For the text-containing cell, return its midpoint in (X, Y) coordinate format. 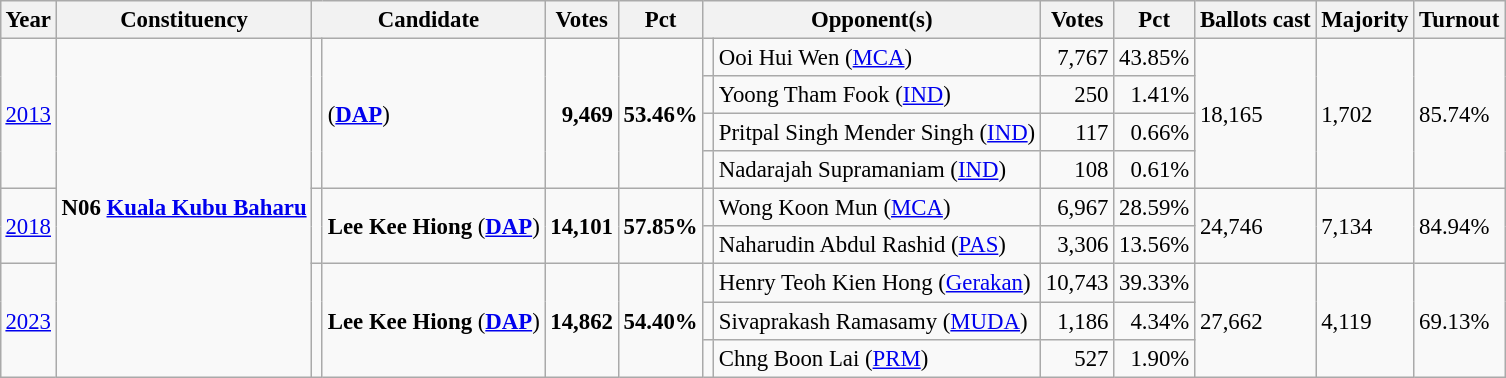
(DAP) (434, 113)
14,101 (582, 226)
7,767 (1078, 57)
Yoong Tham Fook (IND) (878, 95)
Opponent(s) (872, 20)
N06 Kuala Kubu Baharu (184, 207)
13.56% (1154, 245)
Sivaprakash Ramasamy (MUDA) (878, 321)
527 (1078, 358)
Wong Koon Mun (MCA) (878, 208)
2023 (28, 320)
84.94% (1460, 226)
18,165 (1256, 113)
Majority (1365, 20)
3,306 (1078, 245)
Henry Teoh Kien Hong (Gerakan) (878, 283)
43.85% (1154, 57)
85.74% (1460, 113)
Pritpal Singh Mender Singh (IND) (878, 133)
Nadarajah Supramaniam (IND) (878, 170)
Candidate (428, 20)
57.85% (660, 226)
10,743 (1078, 283)
Naharudin Abdul Rashid (PAS) (878, 245)
1,702 (1365, 113)
Constituency (184, 20)
0.61% (1154, 170)
250 (1078, 95)
Year (28, 20)
Turnout (1460, 20)
39.33% (1154, 283)
Ooi Hui Wen (MCA) (878, 57)
9,469 (582, 113)
28.59% (1154, 208)
7,134 (1365, 226)
2018 (28, 226)
27,662 (1256, 320)
24,746 (1256, 226)
117 (1078, 133)
4.34% (1154, 321)
54.40% (660, 320)
1.41% (1154, 95)
1.90% (1154, 358)
14,862 (582, 320)
108 (1078, 170)
Chng Boon Lai (PRM) (878, 358)
Ballots cast (1256, 20)
0.66% (1154, 133)
53.46% (660, 113)
6,967 (1078, 208)
1,186 (1078, 321)
4,119 (1365, 320)
69.13% (1460, 320)
2013 (28, 113)
